Return the (X, Y) coordinate for the center point of the cell that contains the specified text.  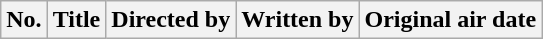
Written by (298, 20)
Original air date (450, 20)
No. (24, 20)
Title (76, 20)
Directed by (171, 20)
